Locate the cell with the specified text and output its [X, Y] center coordinate. 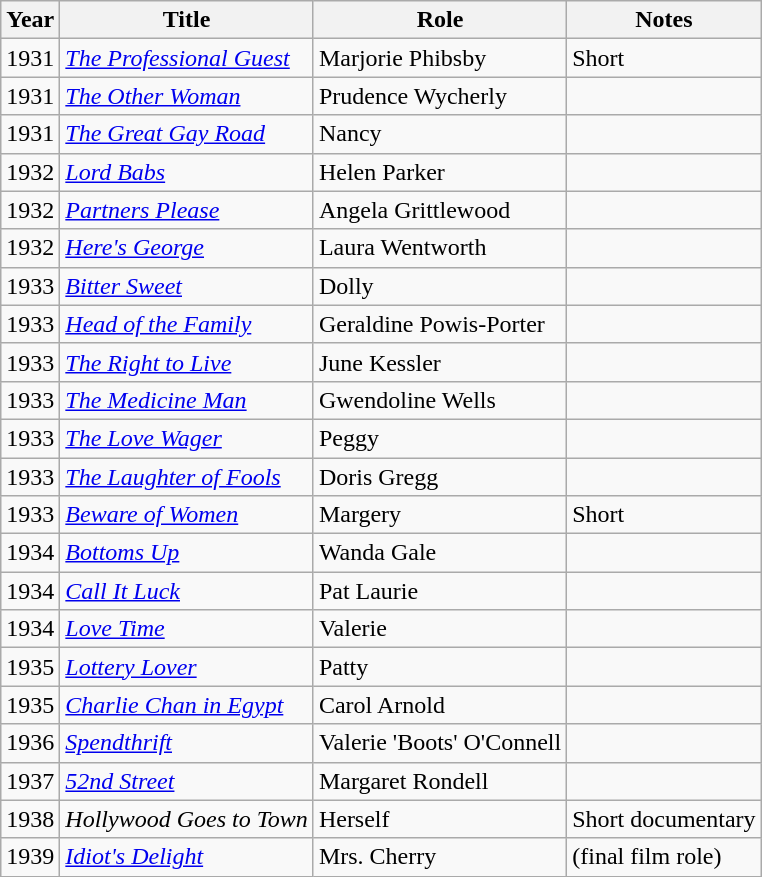
The Great Gay Road [187, 134]
Bottoms Up [187, 553]
1937 [30, 781]
Doris Gregg [440, 477]
Beware of Women [187, 515]
Hollywood Goes to Town [187, 819]
Marjorie Phibsby [440, 58]
Valerie 'Boots' O'Connell [440, 743]
The Other Woman [187, 96]
1936 [30, 743]
Title [187, 20]
Angela Grittlewood [440, 210]
52nd Street [187, 781]
Notes [664, 20]
Here's George [187, 248]
Prudence Wycherly [440, 96]
1938 [30, 819]
Pat Laurie [440, 591]
Carol Arnold [440, 705]
Valerie [440, 629]
The Professional Guest [187, 58]
Herself [440, 819]
Dolly [440, 286]
Charlie Chan in Egypt [187, 705]
Mrs. Cherry [440, 857]
(final film role) [664, 857]
Year [30, 20]
Peggy [440, 438]
Lord Babs [187, 172]
Call It Luck [187, 591]
Patty [440, 667]
Love Time [187, 629]
The Medicine Man [187, 400]
Wanda Gale [440, 553]
Nancy [440, 134]
Helen Parker [440, 172]
The Right to Live [187, 362]
Laura Wentworth [440, 248]
Partners Please [187, 210]
Short documentary [664, 819]
Bitter Sweet [187, 286]
Geraldine Powis-Porter [440, 324]
Spendthrift [187, 743]
1939 [30, 857]
The Love Wager [187, 438]
June Kessler [440, 362]
The Laughter of Fools [187, 477]
Role [440, 20]
Idiot's Delight [187, 857]
Lottery Lover [187, 667]
Margery [440, 515]
Gwendoline Wells [440, 400]
Head of the Family [187, 324]
Margaret Rondell [440, 781]
